From the cell containing the given text, extract its center point as [x, y] coordinate. 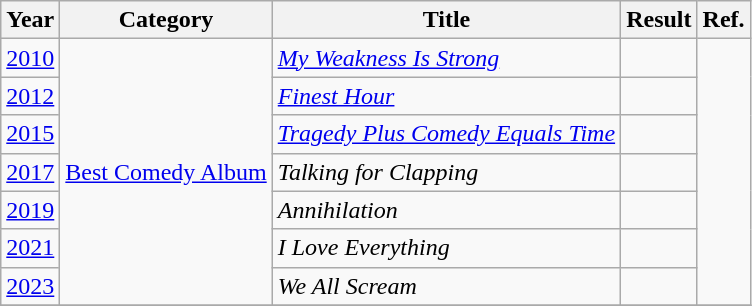
Result [659, 20]
2019 [30, 210]
2023 [30, 286]
Ref. [724, 20]
2012 [30, 96]
Best Comedy Album [166, 172]
Title [446, 20]
Category [166, 20]
I Love Everything [446, 248]
Year [30, 20]
2017 [30, 172]
2021 [30, 248]
Tragedy Plus Comedy Equals Time [446, 134]
Finest Hour [446, 96]
Talking for Clapping [446, 172]
2015 [30, 134]
Annihilation [446, 210]
2010 [30, 58]
We All Scream [446, 286]
My Weakness Is Strong [446, 58]
